Detect which cell encompasses the target text, then output its (x, y) center coordinate. 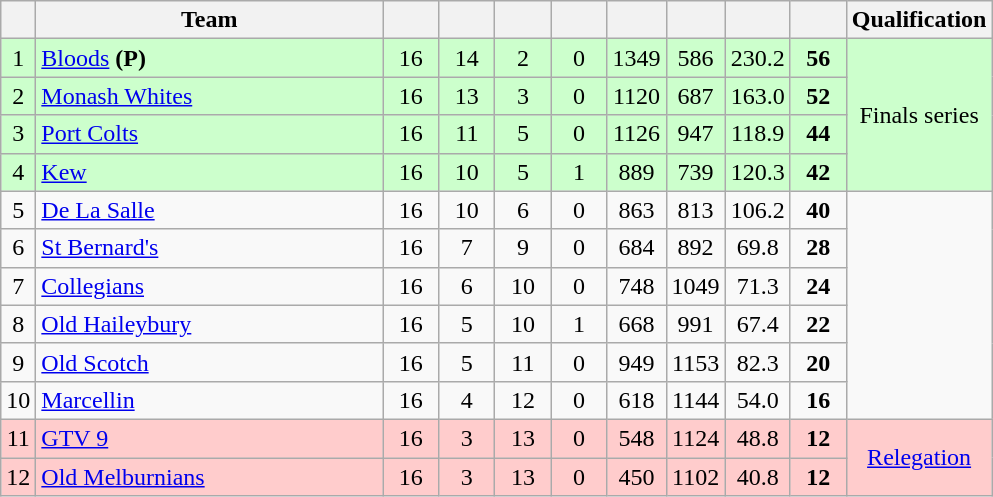
618 (636, 400)
56 (818, 58)
230.2 (758, 58)
106.2 (758, 210)
892 (696, 248)
28 (818, 248)
69.8 (758, 248)
813 (696, 210)
668 (636, 324)
Port Colts (210, 134)
Kew (210, 172)
De La Salle (210, 210)
Relegation (919, 457)
748 (636, 286)
54.0 (758, 400)
Bloods (P) (210, 58)
52 (818, 96)
863 (636, 210)
120.3 (758, 172)
82.3 (758, 362)
22 (818, 324)
Collegians (210, 286)
1120 (636, 96)
450 (636, 477)
1049 (696, 286)
Old Haileybury (210, 324)
Finals series (919, 115)
14 (467, 58)
Marcellin (210, 400)
586 (696, 58)
684 (636, 248)
42 (818, 172)
24 (818, 286)
949 (636, 362)
Team (210, 20)
Qualification (919, 20)
8 (18, 324)
Old Scotch (210, 362)
20 (818, 362)
991 (696, 324)
889 (636, 172)
1349 (636, 58)
Monash Whites (210, 96)
GTV 9 (210, 438)
118.9 (758, 134)
1153 (696, 362)
1126 (636, 134)
St Bernard's (210, 248)
1102 (696, 477)
48.8 (758, 438)
687 (696, 96)
548 (636, 438)
947 (696, 134)
40 (818, 210)
71.3 (758, 286)
163.0 (758, 96)
40.8 (758, 477)
44 (818, 134)
1144 (696, 400)
1124 (696, 438)
Old Melburnians (210, 477)
67.4 (758, 324)
739 (696, 172)
